Locate the cell with the specified text and output its [X, Y] center coordinate. 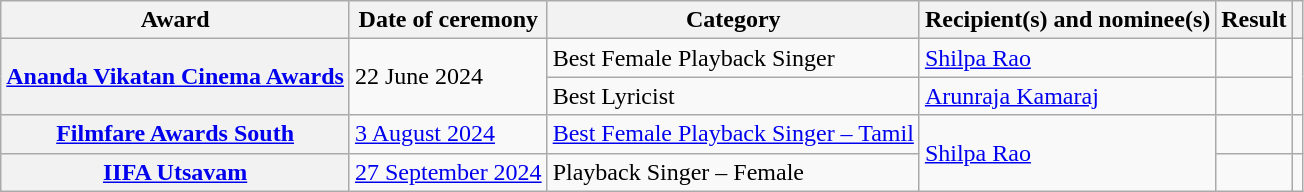
3 August 2024 [448, 134]
Arunraja Kamaraj [1067, 96]
Ananda Vikatan Cinema Awards [176, 77]
Best Lyricist [733, 96]
22 June 2024 [448, 77]
Category [733, 20]
27 September 2024 [448, 172]
IIFA Utsavam [176, 172]
Filmfare Awards South [176, 134]
Date of ceremony [448, 20]
Recipient(s) and nominee(s) [1067, 20]
Best Female Playback Singer – Tamil [733, 134]
Result [1254, 20]
Playback Singer – Female [733, 172]
Award [176, 20]
Best Female Playback Singer [733, 58]
